From the cell containing the given text, extract its center point as (x, y) coordinate. 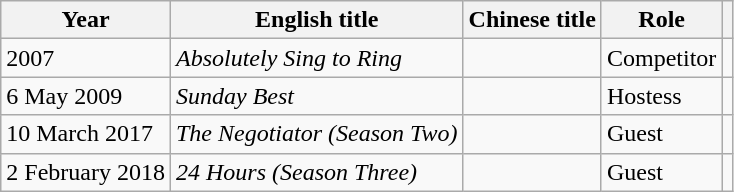
English title (316, 20)
Chinese title (532, 20)
The Negotiator (Season Two) (316, 134)
24 Hours (Season Three) (316, 172)
Role (661, 20)
Hostess (661, 96)
Absolutely Sing to Ring (316, 58)
Sunday Best (316, 96)
10 March 2017 (86, 134)
2007 (86, 58)
Competitor (661, 58)
Year (86, 20)
2 February 2018 (86, 172)
6 May 2009 (86, 96)
